Return the (x, y) coordinate for the center point of the cell that contains the specified text.  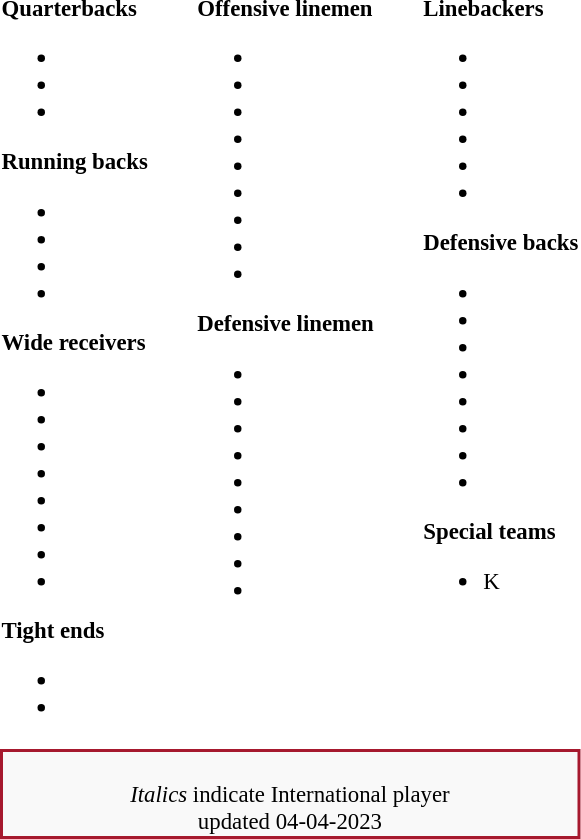
Italics indicate International player updated 04-04-2023 (290, 793)
